For the text-containing cell, return its midpoint in [X, Y] coordinate format. 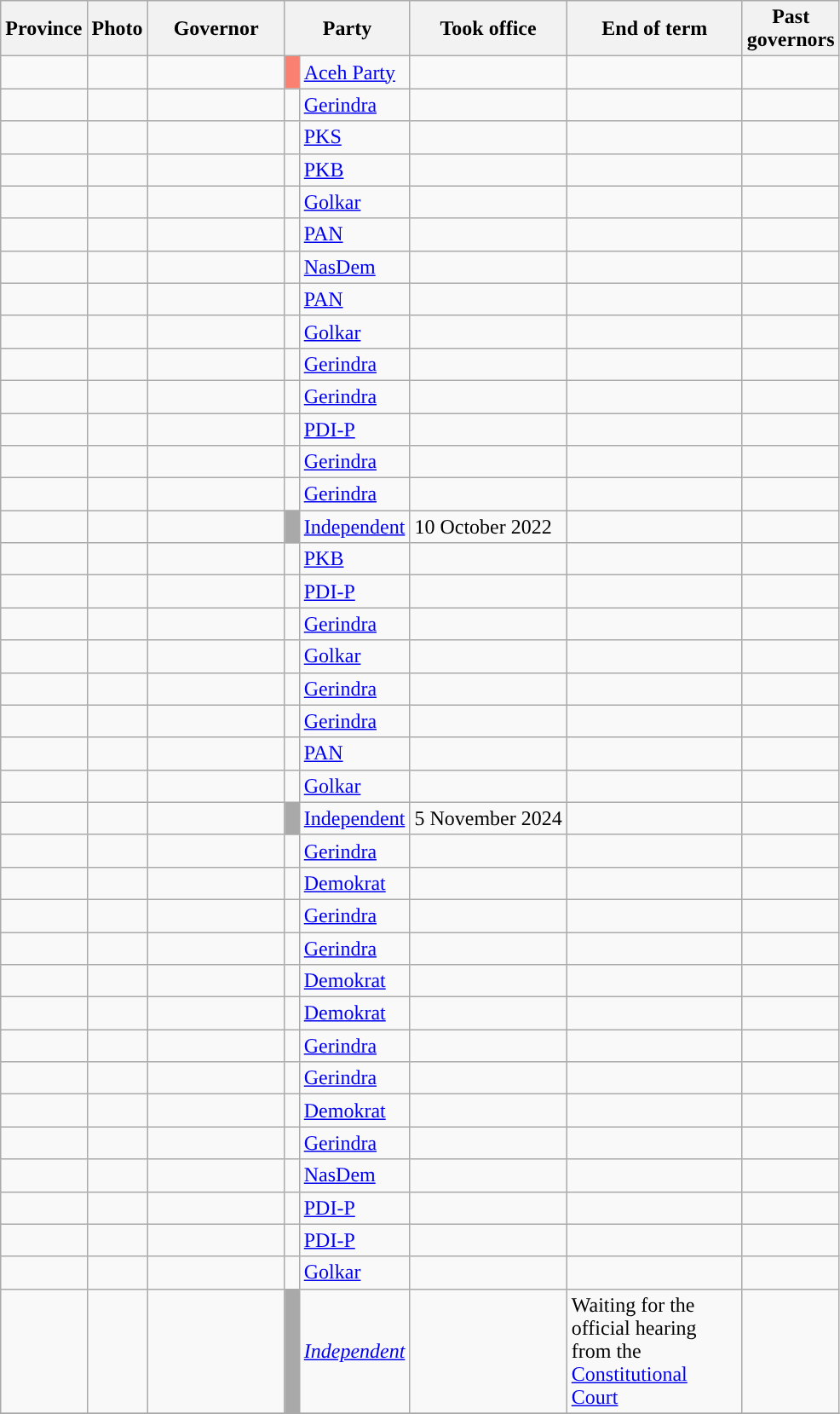
PKS [354, 137]
Aceh Party [354, 72]
Waiting for the official hearing from the Constitutional Court [654, 1351]
Governor [216, 29]
10 October 2022 [488, 527]
End of term [654, 29]
5 November 2024 [488, 818]
Took office [488, 29]
Party [348, 29]
Province [44, 29]
Photo [118, 29]
Pastgovernors [791, 29]
